Capture the cell that displays the provided text and extract its [x, y] central coordinate. 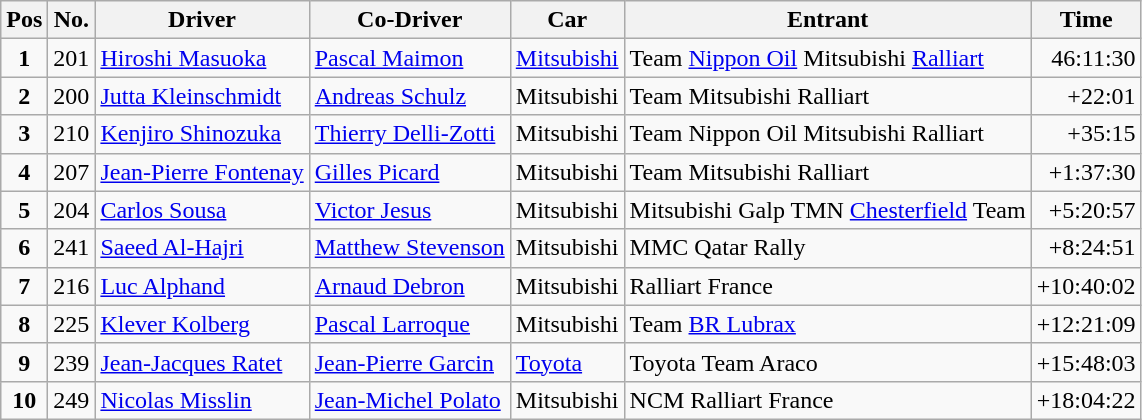
Hiroshi Masuoka [202, 58]
+35:15 [1086, 134]
Klever Kolberg [202, 324]
+18:04:22 [1086, 400]
Toyota Team Araco [828, 362]
6 [24, 248]
249 [72, 400]
3 [24, 134]
Jean-Pierre Fontenay [202, 172]
Pascal Maimon [410, 58]
Jean-Jacques Ratet [202, 362]
Victor Jesus [410, 210]
Kenjiro Shinozuka [202, 134]
7 [24, 286]
Andreas Schulz [410, 96]
201 [72, 58]
Co-Driver [410, 20]
+1:37:30 [1086, 172]
4 [24, 172]
225 [72, 324]
1 [24, 58]
Team BR Lubrax [828, 324]
Pascal Larroque [410, 324]
+8:24:51 [1086, 248]
Saeed Al-Hajri [202, 248]
No. [72, 20]
Pos [24, 20]
Gilles Picard [410, 172]
Carlos Sousa [202, 210]
Jutta Kleinschmidt [202, 96]
Driver [202, 20]
Mitsubishi Galp TMN Chesterfield Team [828, 210]
Car [567, 20]
MMC Qatar Rally [828, 248]
+15:48:03 [1086, 362]
207 [72, 172]
Luc Alphand [202, 286]
210 [72, 134]
Arnaud Debron [410, 286]
Ralliart France [828, 286]
Time [1086, 20]
8 [24, 324]
2 [24, 96]
+12:21:09 [1086, 324]
Jean-Michel Polato [410, 400]
239 [72, 362]
+10:40:02 [1086, 286]
46:11:30 [1086, 58]
Jean-Pierre Garcin [410, 362]
Thierry Delli-Zotti [410, 134]
200 [72, 96]
5 [24, 210]
Toyota [567, 362]
Matthew Stevenson [410, 248]
NCM Ralliart France [828, 400]
204 [72, 210]
10 [24, 400]
Nicolas Misslin [202, 400]
Entrant [828, 20]
+22:01 [1086, 96]
9 [24, 362]
241 [72, 248]
216 [72, 286]
+5:20:57 [1086, 210]
